Find where the given text appears and provide that cell's center as (X, Y) coordinate. 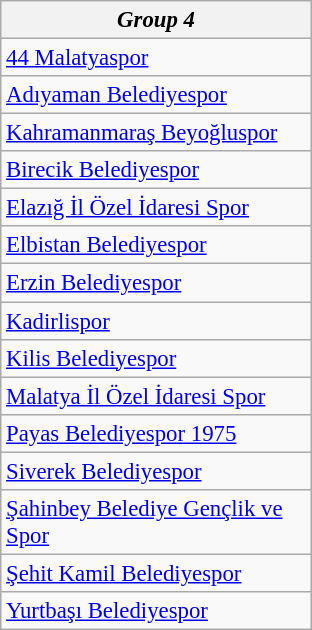
Payas Belediyespor 1975 (156, 433)
44 Malatyaspor (156, 58)
Yurtbaşı Belediyespor (156, 611)
Erzin Belediyespor (156, 283)
Birecik Belediyespor (156, 170)
Elazığ İl Özel İdaresi Spor (156, 208)
Şahinbey Belediye Gençlik ve Spor (156, 522)
Elbistan Belediyespor (156, 245)
Group 4 (156, 20)
Malatya İl Özel İdaresi Spor (156, 396)
Kadirlispor (156, 321)
Siverek Belediyespor (156, 471)
Kilis Belediyespor (156, 358)
Adıyaman Belediyespor (156, 95)
Kahramanmaraş Beyoğluspor (156, 133)
Şehit Kamil Belediyespor (156, 573)
